Detect which cell encompasses the target text, then output its [X, Y] center coordinate. 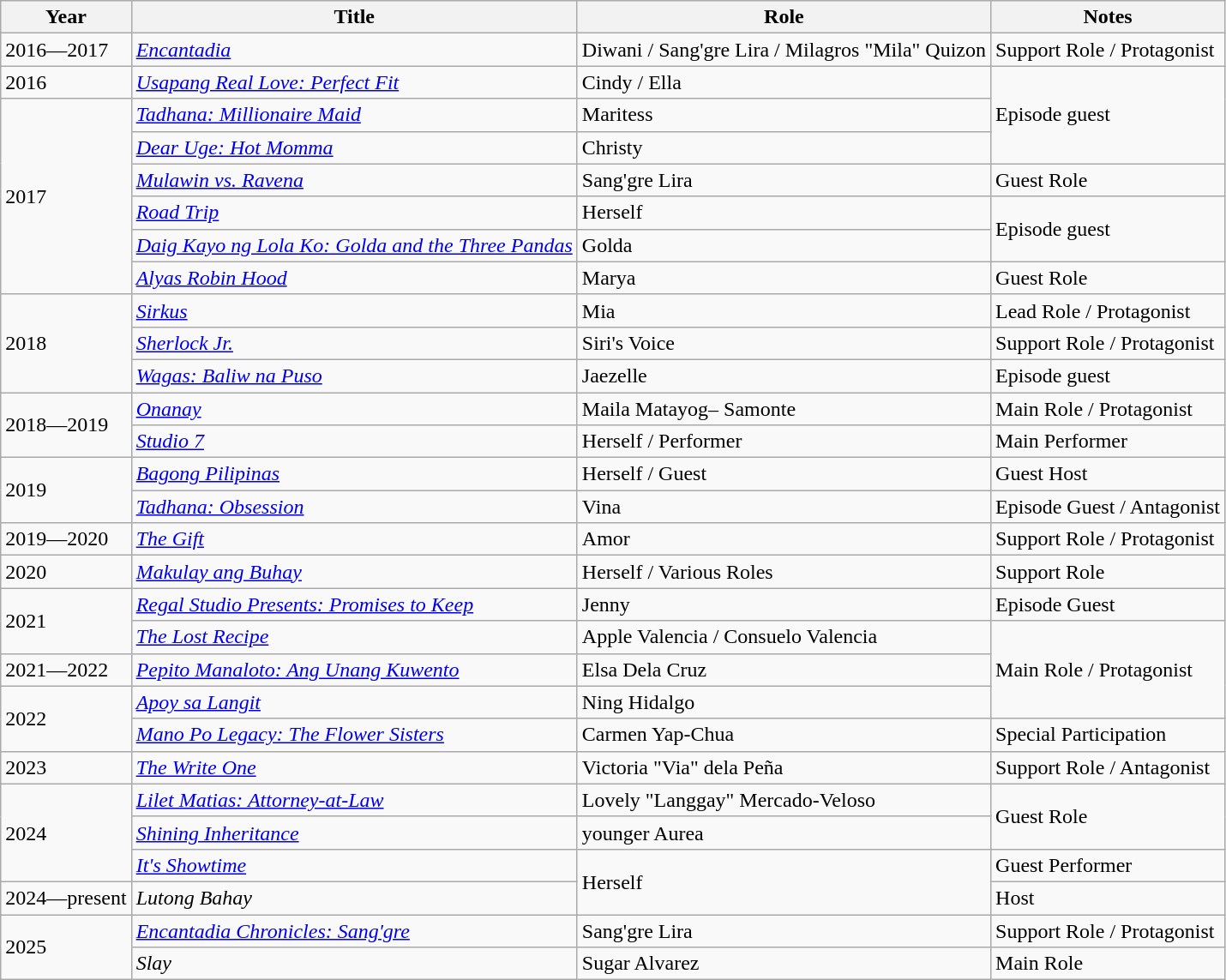
Siri's Voice [784, 343]
Mia [784, 310]
The Lost Recipe [354, 637]
Wagas: Baliw na Puso [354, 376]
Christy [784, 147]
2021—2022 [66, 670]
2016 [66, 82]
Ning Hidalgo [784, 702]
Herself / Various Roles [784, 572]
Pepito Manaloto: Ang Unang Kuwento [354, 670]
The Write One [354, 767]
2024—present [66, 898]
Sugar Alvarez [784, 964]
Notes [1108, 17]
Studio 7 [354, 442]
Jenny [784, 604]
Lovely "Langgay" Mercado-Veloso [784, 800]
Support Role / Antagonist [1108, 767]
younger Aurea [784, 833]
The Gift [354, 539]
Main Role [1108, 964]
2016—2017 [66, 50]
Diwani / Sang'gre Lira / Milagros "Mila" Quizon [784, 50]
Daig Kayo ng Lola Ko: Golda and the Three Pandas [354, 245]
2018—2019 [66, 425]
Herself / Performer [784, 442]
Episode Guest / Antagonist [1108, 507]
Mano Po Legacy: The Flower Sisters [354, 735]
2019—2020 [66, 539]
Apoy sa Langit [354, 702]
Jaezelle [784, 376]
Support Role [1108, 572]
Host [1108, 898]
2018 [66, 343]
Carmen Yap-Chua [784, 735]
Vina [784, 507]
Apple Valencia / Consuelo Valencia [784, 637]
Elsa Dela Cruz [784, 670]
2024 [66, 833]
2020 [66, 572]
Sherlock Jr. [354, 343]
Sirkus [354, 310]
2017 [66, 196]
Marya [784, 278]
Tadhana: Millionaire Maid [354, 115]
Encantadia [354, 50]
2023 [66, 767]
Maritess [784, 115]
Year [66, 17]
Slay [354, 964]
Regal Studio Presents: Promises to Keep [354, 604]
Onanay [354, 409]
Tadhana: Obsession [354, 507]
Dear Uge: Hot Momma [354, 147]
Usapang Real Love: Perfect Fit [354, 82]
Mulawin vs. Ravena [354, 180]
Maila Matayog– Samonte [784, 409]
Episode Guest [1108, 604]
Lilet Matias: Attorney-at-Law [354, 800]
Role [784, 17]
Encantadia Chronicles: Sang'gre [354, 930]
2022 [66, 718]
Lead Role / Protagonist [1108, 310]
Herself / Guest [784, 474]
2021 [66, 621]
Shining Inheritance [354, 833]
Title [354, 17]
Guest Performer [1108, 865]
Victoria "Via" dela Peña [784, 767]
Guest Host [1108, 474]
2019 [66, 490]
Amor [784, 539]
Bagong Pilipinas [354, 474]
2025 [66, 947]
Lutong Bahay [354, 898]
Special Participation [1108, 735]
Main Performer [1108, 442]
Makulay ang Buhay [354, 572]
Alyas Robin Hood [354, 278]
It's Showtime [354, 865]
Road Trip [354, 213]
Cindy / Ella [784, 82]
Golda [784, 245]
